Scan for the cell matching the given text and deliver its (X, Y) coordinate at center. 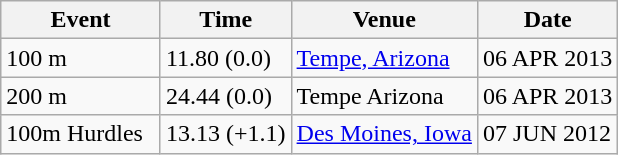
100 m (81, 58)
Venue (384, 20)
13.13 (+1.1) (226, 134)
200 m (81, 96)
Event (81, 20)
Tempe, Arizona (384, 58)
11.80 (0.0) (226, 58)
100m Hurdles (81, 134)
Tempe Arizona (384, 96)
24.44 (0.0) (226, 96)
Des Moines, Iowa (384, 134)
Time (226, 20)
Date (547, 20)
07 JUN 2012 (547, 134)
